Identify which cell holds the provided text, then report its [X, Y] central coordinate. 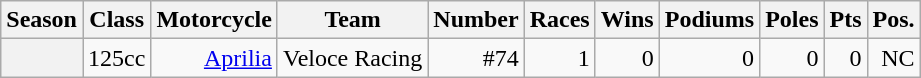
Veloce Racing [352, 58]
Class [116, 20]
Poles [792, 20]
Races [560, 20]
Number [476, 20]
Pts [846, 20]
Team [352, 20]
Season [42, 20]
125cc [116, 58]
Motorcycle [214, 20]
1 [560, 58]
#74 [476, 58]
Pos. [894, 20]
Podiums [709, 20]
Wins [627, 20]
NC [894, 58]
Aprilia [214, 58]
